Identify which cell holds the provided text, then report its (x, y) central coordinate. 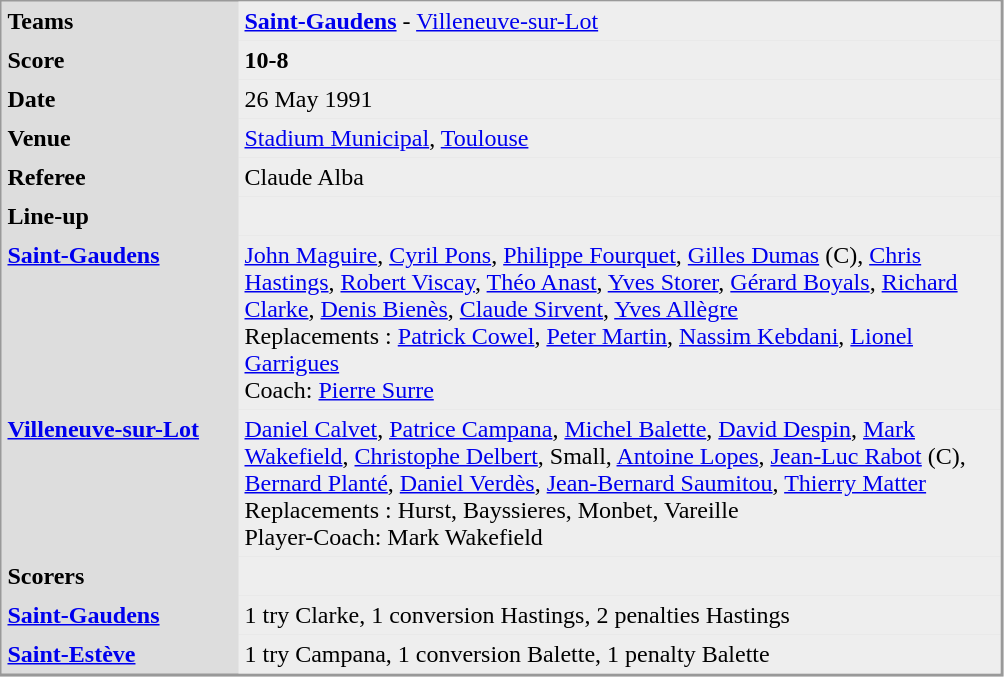
Claude Alba (619, 178)
26 May 1991 (619, 100)
Referee (120, 178)
Villeneuve-sur-Lot (120, 484)
Venue (120, 138)
Stadium Municipal, Toulouse (619, 138)
Score (120, 60)
Saint-Estève (120, 654)
1 try Campana, 1 conversion Balette, 1 penalty Balette (619, 654)
Saint-Gaudens - Villeneuve-sur-Lot (619, 22)
Teams (120, 22)
1 try Clarke, 1 conversion Hastings, 2 penalties Hastings (619, 616)
Line-up (120, 216)
Scorers (120, 576)
Date (120, 100)
10-8 (619, 60)
